Identify which cell holds the provided text, then report its (X, Y) central coordinate. 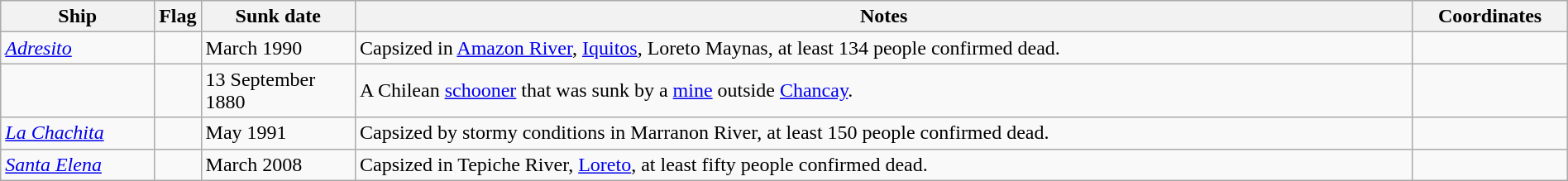
Capsized in Tepiche River, Loreto, at least fifty people confirmed dead. (883, 164)
March 2008 (278, 164)
Capsized by stormy conditions in Marranon River, at least 150 people confirmed dead. (883, 133)
La Chachita (78, 133)
Capsized in Amazon River, Iquitos, Loreto Maynas, at least 134 people confirmed dead. (883, 48)
Flag (178, 17)
Sunk date (278, 17)
May 1991 (278, 133)
Notes (883, 17)
Santa Elena (78, 164)
March 1990 (278, 48)
13 September 1880 (278, 91)
Adresito (78, 48)
A Chilean schooner that was sunk by a mine outside Chancay. (883, 91)
Coordinates (1490, 17)
Ship (78, 17)
